Determine the (X, Y) coordinate at the center of the cell enclosing the given text.  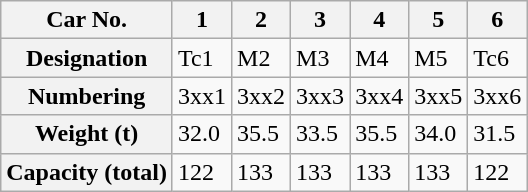
Designation (87, 58)
M4 (380, 58)
3xx4 (380, 96)
33.5 (320, 134)
3xx5 (438, 96)
1 (202, 20)
Tc1 (202, 58)
3xx3 (320, 96)
M2 (262, 58)
5 (438, 20)
3xx6 (498, 96)
3xx2 (262, 96)
2 (262, 20)
M3 (320, 58)
Numbering (87, 96)
34.0 (438, 134)
6 (498, 20)
M5 (438, 58)
32.0 (202, 134)
Weight (t) (87, 134)
Car No. (87, 20)
31.5 (498, 134)
Capacity (total) (87, 172)
3 (320, 20)
4 (380, 20)
3xx1 (202, 96)
Tc6 (498, 58)
